Scan for the cell matching the given text and deliver its (x, y) coordinate at center. 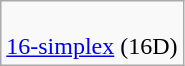
16-simplex (16D) (92, 34)
